Locate the cell with the specified text and output its (X, Y) center coordinate. 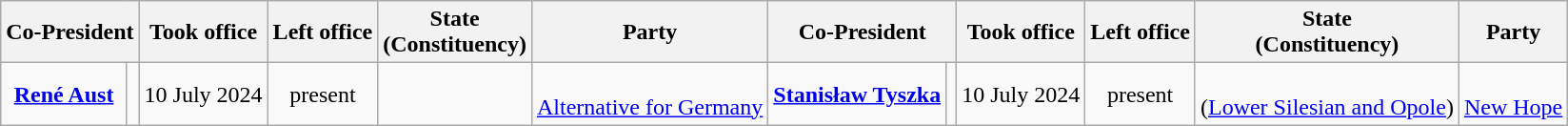
Alternative for Germany (649, 94)
René Aust (65, 94)
(Lower Silesian and Opole) (1327, 94)
New Hope (1513, 94)
Stanisław Tyszka (857, 94)
